Scan for the cell matching the given text and deliver its [X, Y] coordinate at center. 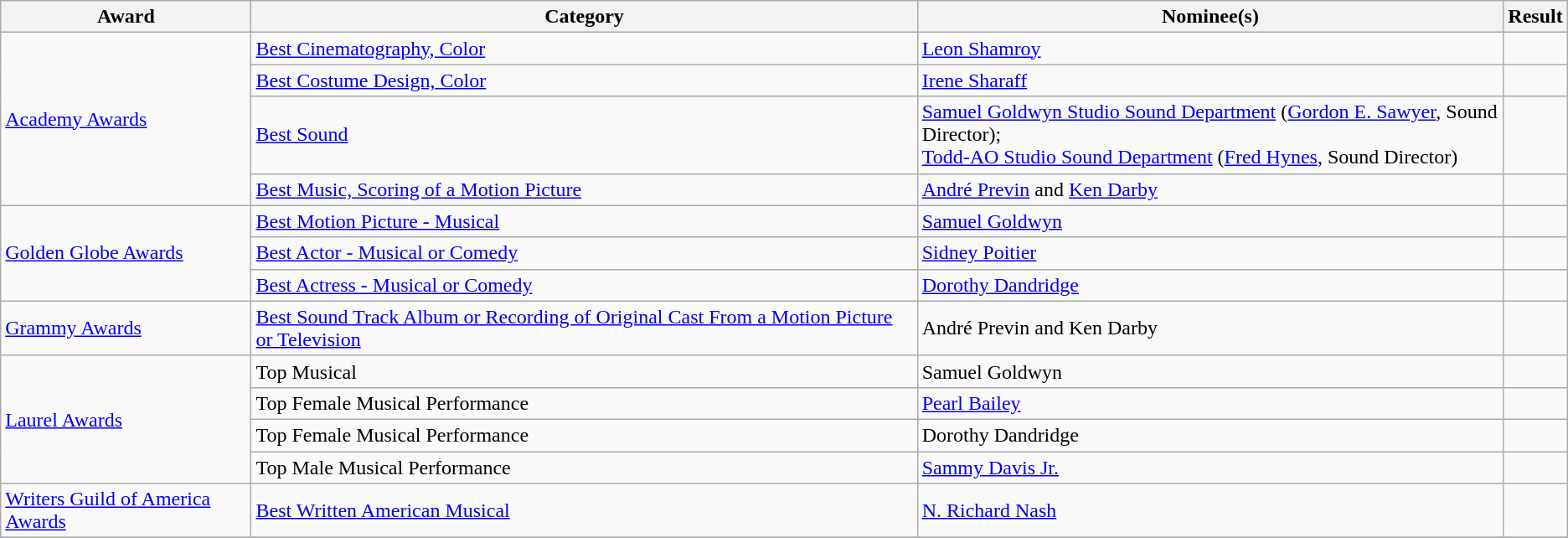
Irene Sharaff [1210, 80]
Top Musical [585, 371]
Sidney Poitier [1210, 253]
Nominee(s) [1210, 17]
Sammy Davis Jr. [1210, 467]
Best Costume Design, Color [585, 80]
Laurel Awards [126, 419]
Leon Shamroy [1210, 49]
Best Actress - Musical or Comedy [585, 285]
Result [1535, 17]
N. Richard Nash [1210, 511]
Top Male Musical Performance [585, 467]
Samuel Goldwyn Studio Sound Department (Gordon E. Sawyer, Sound Director);Todd-AO Studio Sound Department (Fred Hynes, Sound Director) [1210, 135]
Golden Globe Awards [126, 253]
Writers Guild of America Awards [126, 511]
Award [126, 17]
Grammy Awards [126, 328]
Best Motion Picture - Musical [585, 221]
Best Cinematography, Color [585, 49]
Best Music, Scoring of a Motion Picture [585, 189]
Best Written American Musical [585, 511]
Best Sound Track Album or Recording of Original Cast From a Motion Picture or Television [585, 328]
Best Actor - Musical or Comedy [585, 253]
Academy Awards [126, 119]
Pearl Bailey [1210, 403]
Category [585, 17]
Best Sound [585, 135]
